Detect which cell encompasses the target text, then output its (x, y) center coordinate. 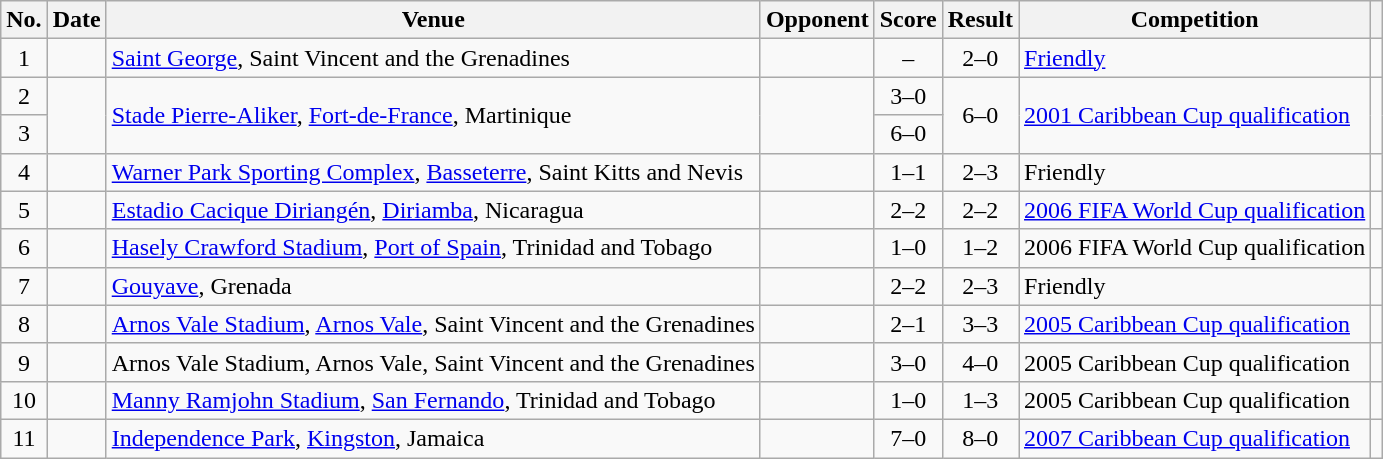
2007 Caribbean Cup qualification (1195, 438)
2–0 (980, 58)
1–1 (908, 172)
Saint George, Saint Vincent and the Grenadines (433, 58)
7–0 (908, 438)
Stade Pierre-Aliker, Fort-de-France, Martinique (433, 115)
Date (76, 20)
2 (24, 96)
6 (24, 248)
9 (24, 362)
Result (980, 20)
Competition (1195, 20)
10 (24, 400)
4–0 (980, 362)
Opponent (817, 20)
Gouyave, Grenada (433, 286)
Hasely Crawford Stadium, Port of Spain, Trinidad and Tobago (433, 248)
5 (24, 210)
3–3 (980, 324)
– (908, 58)
3 (24, 134)
8 (24, 324)
11 (24, 438)
Score (908, 20)
4 (24, 172)
No. (24, 20)
2001 Caribbean Cup qualification (1195, 115)
Independence Park, Kingston, Jamaica (433, 438)
8–0 (980, 438)
1–2 (980, 248)
Estadio Cacique Diriangén, Diriamba, Nicaragua (433, 210)
Manny Ramjohn Stadium, San Fernando, Trinidad and Tobago (433, 400)
Venue (433, 20)
1 (24, 58)
1–3 (980, 400)
2–1 (908, 324)
7 (24, 286)
Warner Park Sporting Complex, Basseterre, Saint Kitts and Nevis (433, 172)
